Capture the cell that displays the provided text and extract its (X, Y) central coordinate. 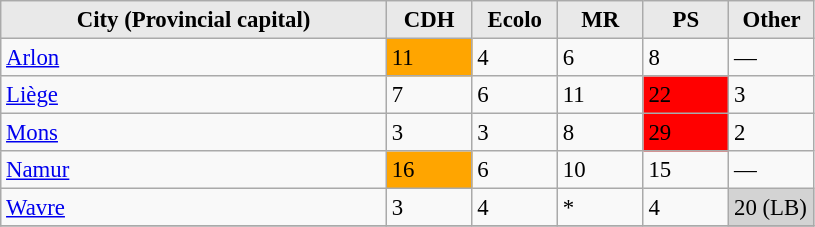
City (Provincial capital) (194, 20)
29 (686, 133)
Liège (194, 95)
Other (772, 20)
CDH (429, 20)
Ecolo (515, 20)
20 (LB) (772, 208)
Namur (194, 170)
22 (686, 95)
Arlon (194, 58)
* (601, 208)
PS (686, 20)
2 (772, 133)
10 (601, 170)
15 (686, 170)
MR (601, 20)
7 (429, 95)
16 (429, 170)
Mons (194, 133)
Wavre (194, 208)
